Identify which cell holds the provided text, then report its (x, y) central coordinate. 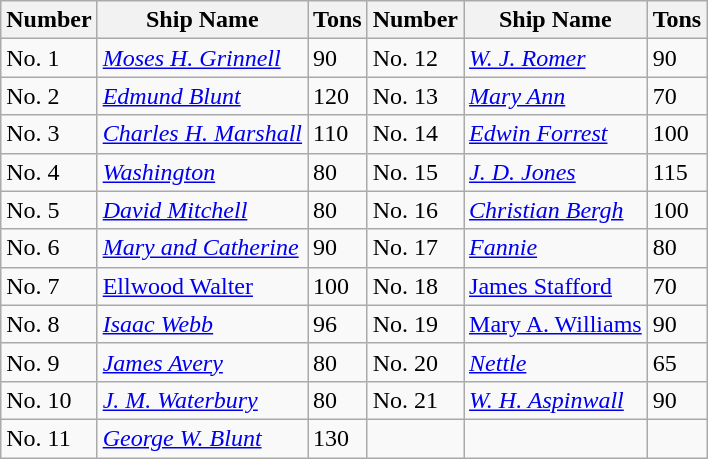
No. 8 (49, 324)
No. 13 (415, 96)
Ellwood Walter (202, 286)
W. H. Aspinwall (556, 400)
George W. Blunt (202, 438)
Edmund Blunt (202, 96)
No. 20 (415, 362)
W. J. Romer (556, 58)
No. 1 (49, 58)
No. 19 (415, 324)
No. 16 (415, 210)
110 (338, 134)
James Avery (202, 362)
David Mitchell (202, 210)
No. 7 (49, 286)
No. 6 (49, 248)
No. 14 (415, 134)
No. 10 (49, 400)
Edwin Forrest (556, 134)
Mary A. Williams (556, 324)
Isaac Webb (202, 324)
65 (677, 362)
Mary Ann (556, 96)
No. 9 (49, 362)
James Stafford (556, 286)
No. 11 (49, 438)
No. 17 (415, 248)
No. 15 (415, 172)
Mary and Catherine (202, 248)
130 (338, 438)
Christian Bergh (556, 210)
96 (338, 324)
No. 12 (415, 58)
No. 3 (49, 134)
No. 18 (415, 286)
Washington (202, 172)
J. D. Jones (556, 172)
J. M. Waterbury (202, 400)
No. 2 (49, 96)
120 (338, 96)
No. 4 (49, 172)
115 (677, 172)
Nettle (556, 362)
No. 5 (49, 210)
Fannie (556, 248)
Charles H. Marshall (202, 134)
No. 21 (415, 400)
Moses H. Grinnell (202, 58)
